Provide the [x, y] coordinate of the cell's center where the given text is located.  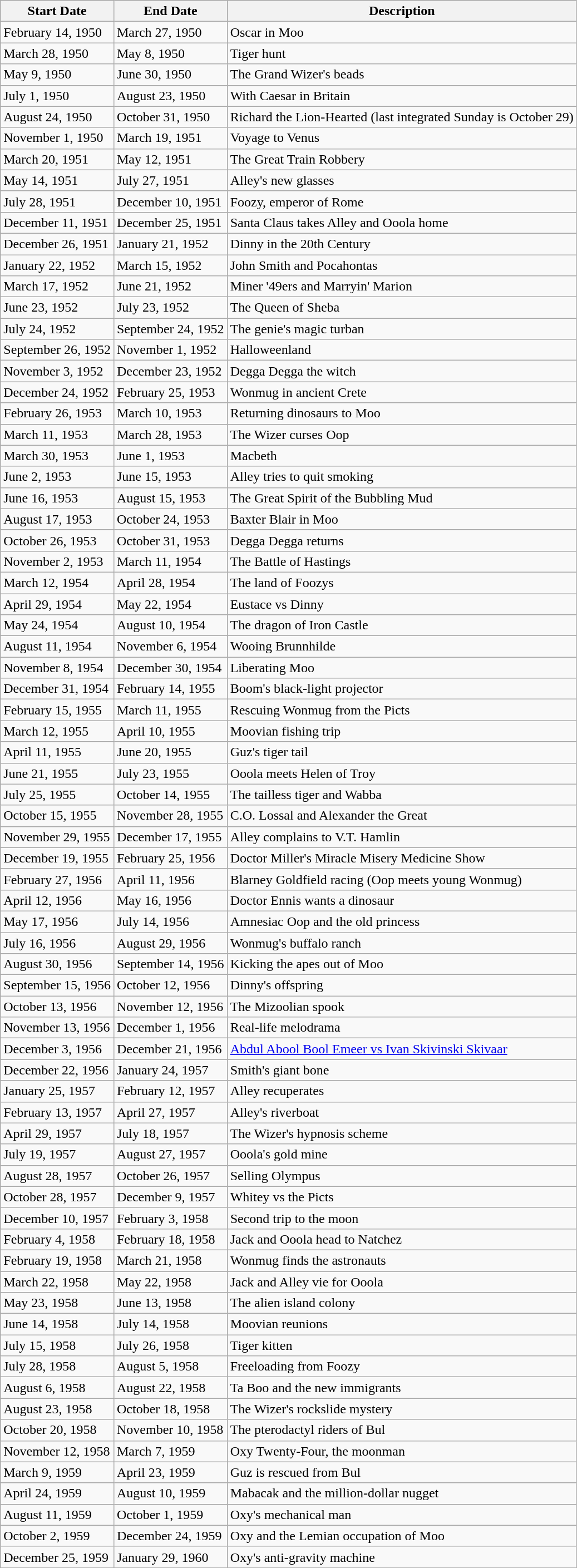
November 8, 1954 [57, 668]
July 23, 1952 [170, 308]
Liberating Moo [402, 668]
Real-life melodrama [402, 1028]
September 24, 1952 [170, 329]
The alien island colony [402, 1303]
June 13, 1958 [170, 1303]
July 19, 1957 [57, 1155]
March 19, 1951 [170, 138]
Wooing Brunnhilde [402, 647]
Ta Boo and the new immigrants [402, 1388]
Amnesiac Oop and the old princess [402, 921]
April 28, 1954 [170, 583]
August 6, 1958 [57, 1388]
Wonmug in ancient Crete [402, 392]
Freeloading from Foozy [402, 1367]
Dinny's offspring [402, 985]
February 3, 1958 [170, 1218]
December 24, 1952 [57, 392]
July 16, 1956 [57, 943]
February 27, 1956 [57, 879]
January 24, 1957 [170, 1070]
June 20, 1955 [170, 752]
October 1, 1959 [170, 1515]
Eustace vs Dinny [402, 604]
May 14, 1951 [57, 180]
Selling Olympus [402, 1176]
February 4, 1958 [57, 1239]
August 24, 1950 [57, 117]
December 31, 1954 [57, 689]
August 11, 1954 [57, 647]
Tiger kitten [402, 1345]
July 24, 1952 [57, 329]
The Queen of Sheba [402, 308]
November 1, 1950 [57, 138]
August 23, 1958 [57, 1409]
December 10, 1957 [57, 1218]
February 26, 1953 [57, 413]
August 5, 1958 [170, 1367]
January 22, 1952 [57, 265]
October 13, 1956 [57, 1007]
August 28, 1957 [57, 1176]
Jack and Alley vie for Ooola [402, 1281]
August 10, 1959 [170, 1493]
Returning dinosaurs to Moo [402, 413]
Oscar in Moo [402, 32]
September 14, 1956 [170, 964]
March 28, 1950 [57, 53]
April 29, 1954 [57, 604]
November 6, 1954 [170, 647]
February 15, 1955 [57, 710]
December 1, 1956 [170, 1028]
August 15, 1953 [170, 498]
Richard the Lion-Hearted (last integrated Sunday is October 29) [402, 117]
October 24, 1953 [170, 519]
March 30, 1953 [57, 456]
Alley complains to V.T. Hamlin [402, 837]
May 24, 1954 [57, 625]
June 14, 1958 [57, 1324]
The tailless tiger and Wabba [402, 795]
May 16, 1956 [170, 900]
Alley recuperates [402, 1091]
May 22, 1954 [170, 604]
The Wizer's hypnosis scheme [402, 1133]
May 8, 1950 [170, 53]
Ooola's gold mine [402, 1155]
March 27, 1950 [170, 32]
Moovian fishing trip [402, 731]
January 21, 1952 [170, 244]
November 12, 1956 [170, 1007]
Blarney Goldfield racing (Oop meets young Wonmug) [402, 879]
June 1, 1953 [170, 456]
February 13, 1957 [57, 1112]
The Battle of Hastings [402, 561]
October 12, 1956 [170, 985]
Wonmug finds the astronauts [402, 1260]
November 2, 1953 [57, 561]
April 29, 1957 [57, 1133]
July 28, 1951 [57, 201]
November 3, 1952 [57, 371]
March 11, 1954 [170, 561]
November 13, 1956 [57, 1028]
March 10, 1953 [170, 413]
End Date [170, 11]
Alley tries to quit smoking [402, 477]
July 18, 1957 [170, 1133]
C.O. Lossal and Alexander the Great [402, 816]
September 26, 1952 [57, 350]
July 15, 1958 [57, 1345]
March 12, 1955 [57, 731]
December 25, 1959 [57, 1557]
Kicking the apes out of Moo [402, 964]
The Wizer's rockslide mystery [402, 1409]
October 18, 1958 [170, 1409]
Alley's riverboat [402, 1112]
John Smith and Pocahontas [402, 265]
October 14, 1955 [170, 795]
Dinny in the 20th Century [402, 244]
August 10, 1954 [170, 625]
Foozy, emperor of Rome [402, 201]
Rescuing Wonmug from the Picts [402, 710]
March 9, 1959 [57, 1472]
August 29, 1956 [170, 943]
Santa Claus takes Alley and Ooola home [402, 223]
Macbeth [402, 456]
April 10, 1955 [170, 731]
The Great Train Robbery [402, 159]
March 7, 1959 [170, 1451]
March 12, 1954 [57, 583]
Oxy and the Lemian occupation of Moo [402, 1536]
December 10, 1951 [170, 201]
Halloweenland [402, 350]
November 12, 1958 [57, 1451]
June 2, 1953 [57, 477]
November 1, 1952 [170, 350]
The pterodactyl riders of Bul [402, 1430]
March 21, 1958 [170, 1260]
October 2, 1959 [57, 1536]
Smith's giant bone [402, 1070]
The land of Foozys [402, 583]
March 11, 1953 [57, 435]
June 21, 1955 [57, 773]
Degga Degga returns [402, 540]
June 16, 1953 [57, 498]
August 30, 1956 [57, 964]
Oxy Twenty-Four, the moonman [402, 1451]
Doctor Miller's Miracle Misery Medicine Show [402, 858]
February 19, 1958 [57, 1260]
October 26, 1953 [57, 540]
Jack and Ooola head to Natchez [402, 1239]
October 15, 1955 [57, 816]
August 22, 1958 [170, 1388]
April 12, 1956 [57, 900]
The dragon of Iron Castle [402, 625]
Baxter Blair in Moo [402, 519]
With Caesar in Britain [402, 96]
July 28, 1958 [57, 1367]
September 15, 1956 [57, 985]
Oxy's mechanical man [402, 1515]
December 23, 1952 [170, 371]
The Wizer curses Oop [402, 435]
March 22, 1958 [57, 1281]
February 14, 1950 [57, 32]
Tiger hunt [402, 53]
November 10, 1958 [170, 1430]
January 25, 1957 [57, 1091]
Miner '49ers and Marryin' Marion [402, 287]
July 1, 1950 [57, 96]
Mabacak and the million-dollar nugget [402, 1493]
Voyage to Venus [402, 138]
August 11, 1959 [57, 1515]
December 24, 1959 [170, 1536]
December 30, 1954 [170, 668]
Second trip to the moon [402, 1218]
Guz's tiger tail [402, 752]
July 14, 1958 [170, 1324]
August 23, 1950 [170, 96]
April 24, 1959 [57, 1493]
December 3, 1956 [57, 1049]
May 9, 1950 [57, 75]
October 26, 1957 [170, 1176]
Degga Degga the witch [402, 371]
Wonmug's buffalo ranch [402, 943]
March 11, 1955 [170, 710]
August 17, 1953 [57, 519]
March 15, 1952 [170, 265]
Alley's new glasses [402, 180]
April 27, 1957 [170, 1112]
February 18, 1958 [170, 1239]
April 11, 1956 [170, 879]
May 17, 1956 [57, 921]
December 19, 1955 [57, 858]
Whitey vs the Picts [402, 1197]
February 12, 1957 [170, 1091]
Boom's black-light projector [402, 689]
July 27, 1951 [170, 180]
Oxy's anti-gravity machine [402, 1557]
The Mizoolian spook [402, 1007]
November 28, 1955 [170, 816]
Doctor Ennis wants a dinosaur [402, 900]
October 31, 1953 [170, 540]
Guz is rescued from Bul [402, 1472]
December 17, 1955 [170, 837]
July 25, 1955 [57, 795]
May 23, 1958 [57, 1303]
July 14, 1956 [170, 921]
Abdul Abool Bool Emeer vs Ivan Skivinski Skivaar [402, 1049]
April 23, 1959 [170, 1472]
Ooola meets Helen of Troy [402, 773]
February 25, 1953 [170, 392]
October 28, 1957 [57, 1197]
December 11, 1951 [57, 223]
The Grand Wizer's beads [402, 75]
February 25, 1956 [170, 858]
December 22, 1956 [57, 1070]
December 25, 1951 [170, 223]
June 21, 1952 [170, 287]
The genie's magic turban [402, 329]
March 28, 1953 [170, 435]
August 27, 1957 [170, 1155]
June 15, 1953 [170, 477]
Description [402, 11]
May 22, 1958 [170, 1281]
Start Date [57, 11]
Moovian reunions [402, 1324]
October 20, 1958 [57, 1430]
February 14, 1955 [170, 689]
December 21, 1956 [170, 1049]
July 26, 1958 [170, 1345]
June 30, 1950 [170, 75]
June 23, 1952 [57, 308]
December 9, 1957 [170, 1197]
December 26, 1951 [57, 244]
October 31, 1950 [170, 117]
July 23, 1955 [170, 773]
May 12, 1951 [170, 159]
April 11, 1955 [57, 752]
January 29, 1960 [170, 1557]
The Great Spirit of the Bubbling Mud [402, 498]
November 29, 1955 [57, 837]
March 20, 1951 [57, 159]
March 17, 1952 [57, 287]
